Scan for the cell matching the given text and deliver its (x, y) coordinate at center. 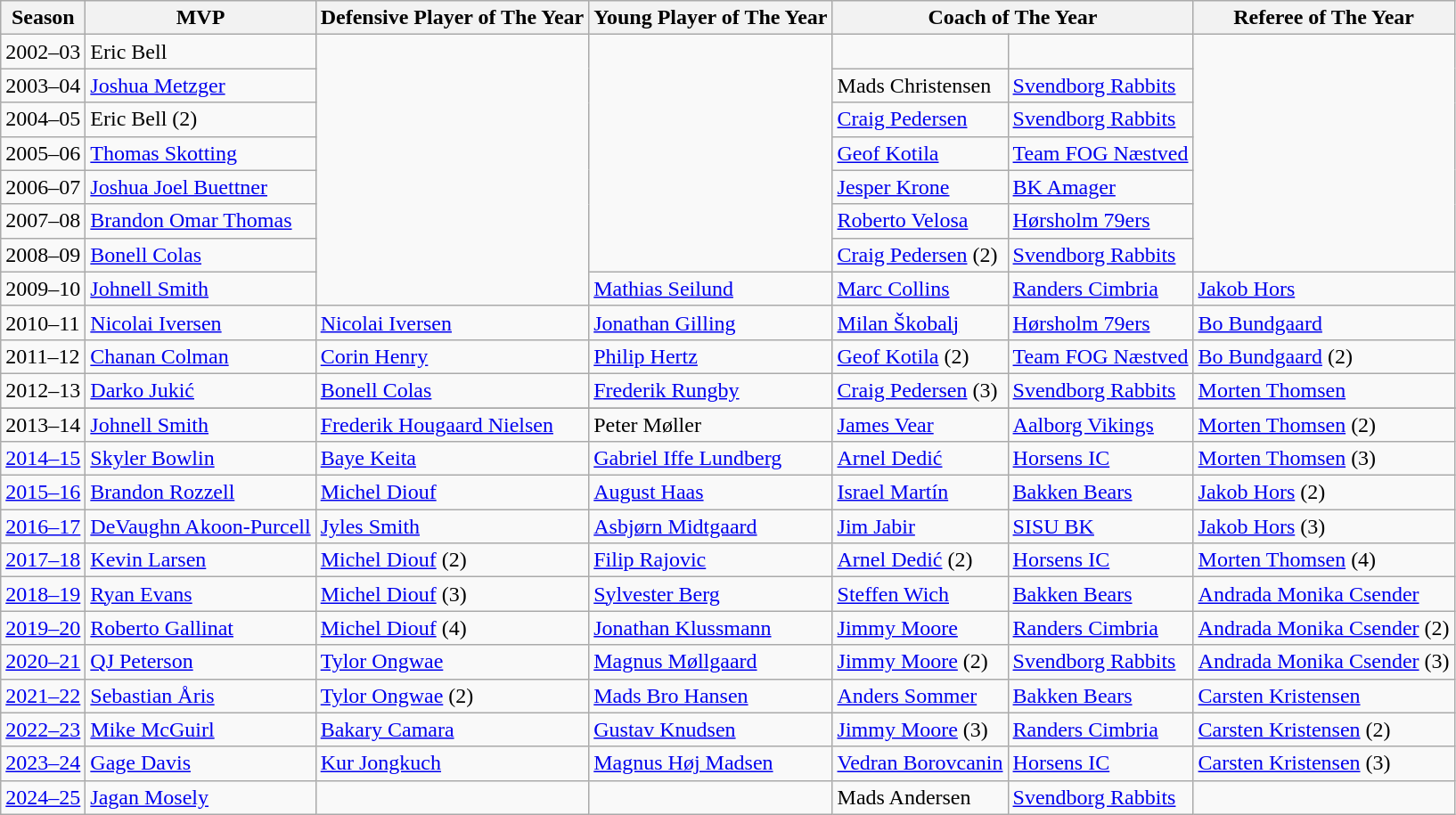
Jyles Smith (453, 526)
Bakary Camara (453, 729)
2007–08 (43, 221)
Vedran Borovcanin (920, 763)
Sebastian Åris (200, 696)
2003–04 (43, 86)
Jonathan Klussmann (711, 628)
Magnus Høj Madsen (711, 763)
Geof Kotila (920, 153)
Israel Martín (920, 493)
Arnel Dedić (2) (920, 560)
Frederik Hougaard Nielsen (453, 425)
Brandon Omar Thomas (200, 221)
Carsten Kristensen (2) (1324, 729)
Peter Møller (711, 425)
2019–20 (43, 628)
Gage Davis (200, 763)
Filip Rajovic (711, 560)
Marc Collins (920, 289)
2011–12 (43, 356)
Jimmy Moore (920, 628)
Jakob Hors (2) (1324, 493)
QJ Peterson (200, 662)
Referee of The Year (1324, 18)
Defensive Player of The Year (453, 18)
2015–16 (43, 493)
Michel Diouf (3) (453, 594)
Roberto Velosa (920, 221)
Michel Diouf (453, 493)
Morten Thomsen (1324, 390)
2010–11 (43, 322)
Arnel Dedić (920, 459)
2013–14 (43, 425)
Kevin Larsen (200, 560)
Carsten Kristensen (1324, 696)
Morten Thomsen (3) (1324, 459)
2023–24 (43, 763)
Coach of The Year (1012, 18)
James Vear (920, 425)
2018–19 (43, 594)
2016–17 (43, 526)
2005–06 (43, 153)
Jonathan Gilling (711, 322)
Chanan Colman (200, 356)
Carsten Kristensen (3) (1324, 763)
2008–09 (43, 255)
Ryan Evans (200, 594)
Baye Keita (453, 459)
Eric Bell (2) (200, 119)
Andrada Monika Csender (1324, 594)
2021–22 (43, 696)
2024–25 (43, 797)
2009–10 (43, 289)
Geof Kotila (2) (920, 356)
Tylor Ongwae (2) (453, 696)
Mike McGuirl (200, 729)
Frederik Rungby (711, 390)
Young Player of The Year (711, 18)
Morten Thomsen (4) (1324, 560)
SISU BK (1100, 526)
Bo Bundgaard (2) (1324, 356)
Gustav Knudsen (711, 729)
Asbjørn Midtgaard (711, 526)
Corin Henry (453, 356)
2002–03 (43, 52)
Thomas Skotting (200, 153)
Jagan Mosely (200, 797)
Philip Hertz (711, 356)
Andrada Monika Csender (2) (1324, 628)
2006–07 (43, 187)
Anders Sommer (920, 696)
Aalborg Vikings (1100, 425)
Steffen Wich (920, 594)
Sylvester Berg (711, 594)
DeVaughn Akoon-Purcell (200, 526)
MVP (200, 18)
2014–15 (43, 459)
Darko Jukić (200, 390)
Mathias Seilund (711, 289)
Craig Pedersen (2) (920, 255)
August Haas (711, 493)
Craig Pedersen (920, 119)
Kur Jongkuch (453, 763)
2020–21 (43, 662)
Brandon Rozzell (200, 493)
Mads Christensen (920, 86)
Jimmy Moore (3) (920, 729)
2022–23 (43, 729)
Jim Jabir (920, 526)
2017–18 (43, 560)
Michel Diouf (2) (453, 560)
Mads Bro Hansen (711, 696)
Jimmy Moore (2) (920, 662)
Craig Pedersen (3) (920, 390)
Skyler Bowlin (200, 459)
Jakob Hors (1324, 289)
Michel Diouf (4) (453, 628)
Mads Andersen (920, 797)
Bo Bundgaard (1324, 322)
Andrada Monika Csender (3) (1324, 662)
Gabriel Iffe Lundberg (711, 459)
2004–05 (43, 119)
2012–13 (43, 390)
BK Amager (1100, 187)
Morten Thomsen (2) (1324, 425)
Roberto Gallinat (200, 628)
Milan Škobalj (920, 322)
Tylor Ongwae (453, 662)
Jakob Hors (3) (1324, 526)
Eric Bell (200, 52)
Joshua Joel Buettner (200, 187)
Joshua Metzger (200, 86)
Season (43, 18)
Magnus Møllgaard (711, 662)
Jesper Krone (920, 187)
